Capture the cell that displays the provided text and extract its (x, y) central coordinate. 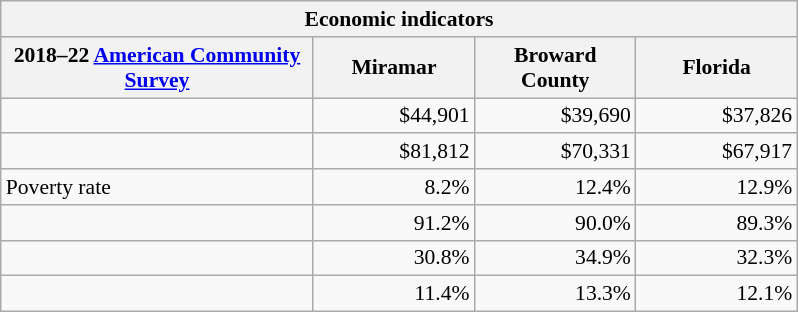
91.2% (394, 223)
$39,690 (556, 116)
$70,331 (556, 152)
$67,917 (716, 152)
90.0% (556, 223)
Economic indicators (399, 19)
12.4% (556, 187)
8.2% (394, 187)
Florida (716, 68)
12.9% (716, 187)
$37,826 (716, 116)
34.9% (556, 258)
30.8% (394, 258)
Broward County (556, 68)
$44,901 (394, 116)
$81,812 (394, 152)
Miramar (394, 68)
89.3% (716, 223)
11.4% (394, 294)
32.3% (716, 258)
13.3% (556, 294)
2018–22 American Community Survey (158, 68)
Poverty rate (158, 187)
12.1% (716, 294)
